Provide the [X, Y] coordinate of the cell's center where the given text is located.  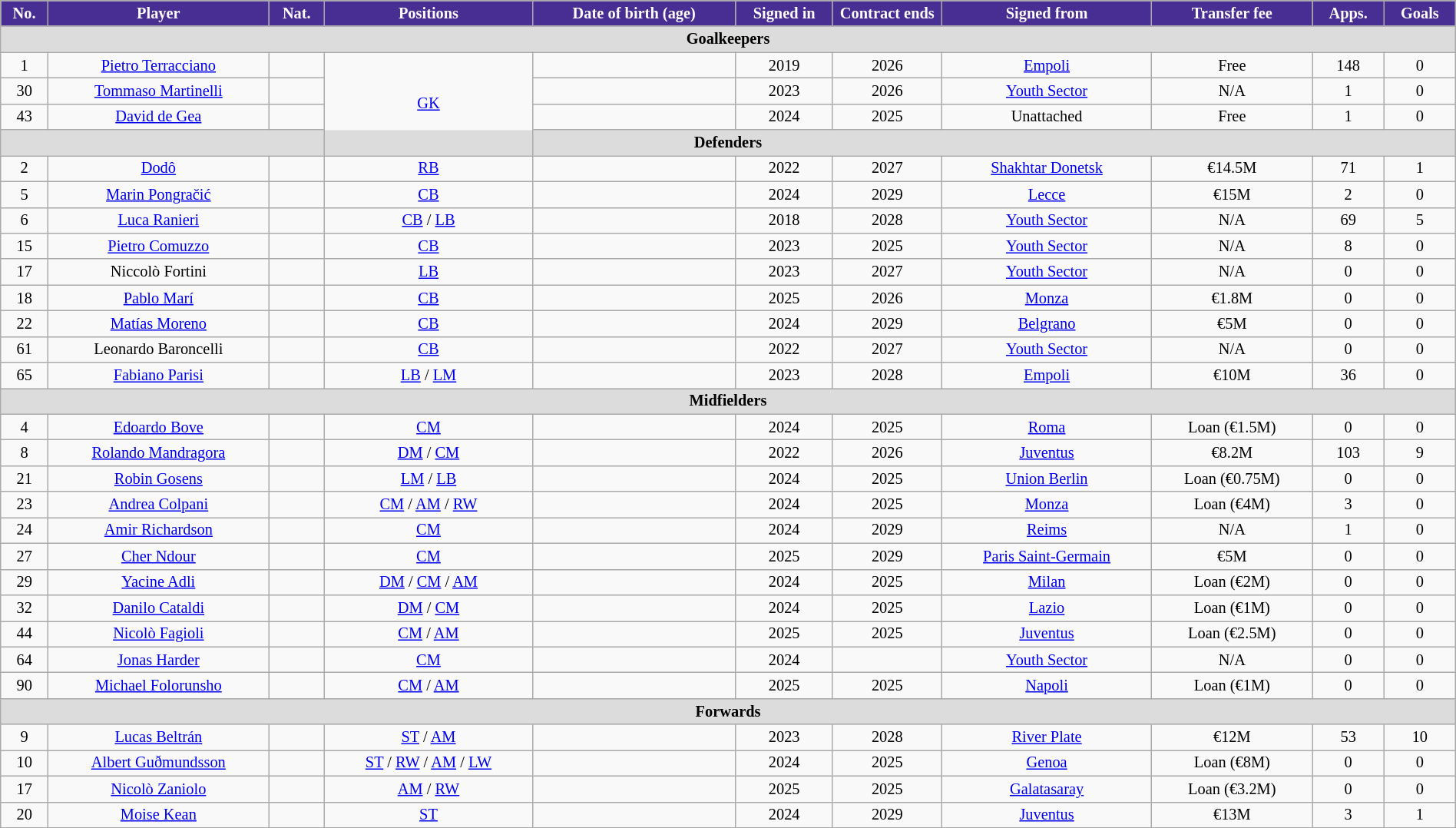
29 [25, 582]
Dodô [159, 168]
Nicolò Zaniolo [159, 789]
ST [429, 815]
148 [1348, 65]
Loan (€0.75M) [1232, 479]
Loan (€1.5M) [1232, 427]
LB [429, 272]
Moise Kean [159, 815]
Date of birth (age) [634, 13]
Union Berlin [1046, 479]
GK [429, 104]
CM / AM / RW [429, 505]
Unattached [1046, 117]
65 [25, 376]
22 [25, 323]
Paris Saint-Germain [1046, 556]
Lucas Beltrán [159, 737]
64 [25, 660]
LM / LB [429, 479]
Midfielders [728, 401]
Forwards [728, 711]
ST / RW / AM / LW [429, 763]
20 [25, 815]
€1.8M [1232, 298]
2019 [784, 65]
RB [429, 168]
32 [25, 608]
Marin Pongračić [159, 194]
Milan [1046, 582]
Danilo Cataldi [159, 608]
€10M [1232, 376]
AM / RW [429, 789]
Galatasaray [1046, 789]
Nat. [296, 13]
Transfer fee [1232, 13]
18 [25, 298]
No. [25, 13]
Andrea Colpani [159, 505]
Robin Gosens [159, 479]
30 [25, 91]
Nicolò Fagioli [159, 634]
Loan (€8M) [1232, 763]
DM / CM / AM [429, 582]
Niccolò Fortini [159, 272]
LB / LM [429, 376]
Albert Guðmundsson [159, 763]
€8.2M [1232, 452]
Belgrano [1046, 323]
53 [1348, 737]
€14.5M [1232, 168]
Signed from [1046, 13]
36 [1348, 376]
2018 [784, 220]
Signed in [784, 13]
15 [25, 246]
Loan (€2M) [1232, 582]
4 [25, 427]
Pietro Terracciano [159, 65]
21 [25, 479]
71 [1348, 168]
Defenders [728, 143]
ST / AM [429, 737]
€12M [1232, 737]
David de Gea [159, 117]
Goals [1419, 13]
90 [25, 685]
Jonas Harder [159, 660]
Amir Richardson [159, 530]
Lazio [1046, 608]
Contract ends [887, 13]
103 [1348, 452]
24 [25, 530]
Positions [429, 13]
43 [25, 117]
Cher Ndour [159, 556]
23 [25, 505]
Leonardo Baroncelli [159, 349]
CB / LB [429, 220]
Genoa [1046, 763]
Loan (€4M) [1232, 505]
Goalkeepers [728, 39]
Luca Ranieri [159, 220]
Roma [1046, 427]
61 [25, 349]
Reims [1046, 530]
Matías Moreno [159, 323]
Player [159, 13]
€13M [1232, 815]
Michael Folorunsho [159, 685]
€15M [1232, 194]
6 [25, 220]
27 [25, 556]
Shakhtar Donetsk [1046, 168]
Tommaso Martinelli [159, 91]
Loan (€3.2M) [1232, 789]
Lecce [1046, 194]
Rolando Mandragora [159, 452]
Yacine Adli [159, 582]
Pablo Marí [159, 298]
Napoli [1046, 685]
Loan (€2.5M) [1232, 634]
Apps. [1348, 13]
Fabiano Parisi [159, 376]
Edoardo Bove [159, 427]
69 [1348, 220]
44 [25, 634]
Pietro Comuzzo [159, 246]
River Plate [1046, 737]
